Extract the (X, Y) coordinate from the center of the cell holding the provided text.  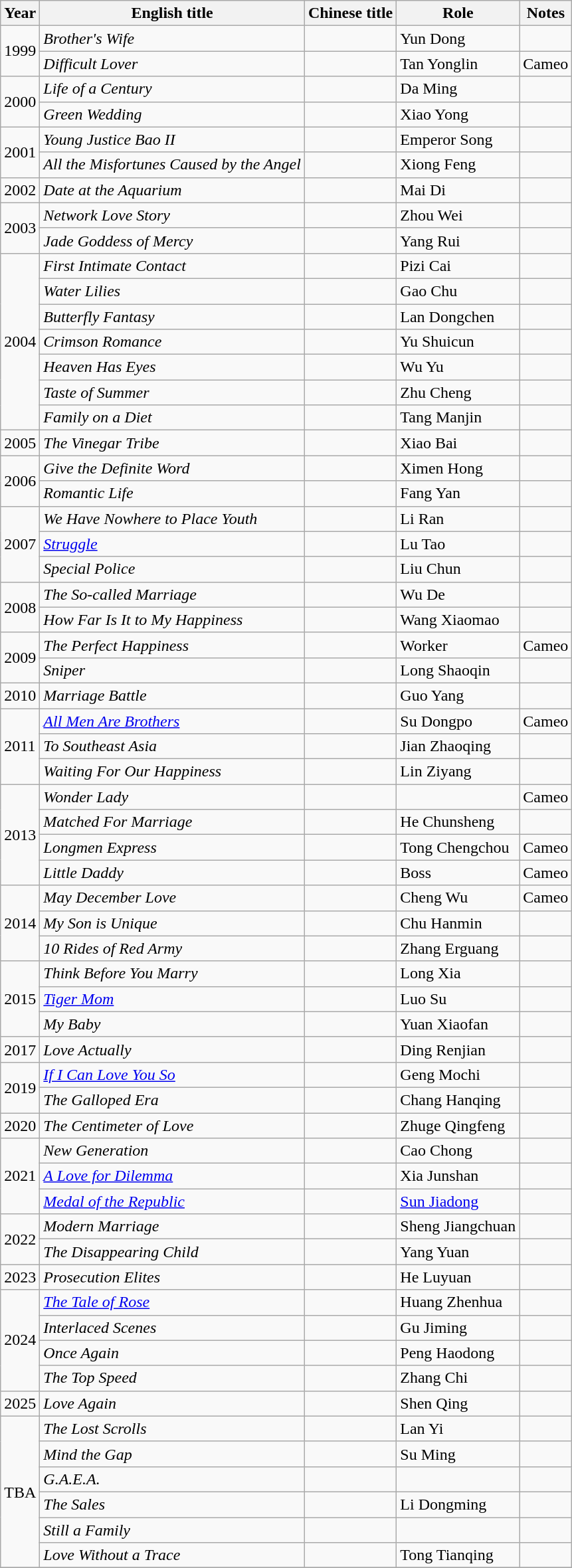
Geng Mochi (458, 1075)
All Men Are Brothers (173, 721)
Jade Goddess of Mercy (173, 240)
Role (458, 13)
2020 (20, 1126)
Interlaced Scenes (173, 1328)
2003 (20, 228)
The Vinegar Tribe (173, 443)
Cheng Wu (458, 898)
2014 (20, 923)
G.A.E.A. (173, 1479)
Think Before You Marry (173, 974)
Longmen Express (173, 847)
Little Daddy (173, 873)
2005 (20, 443)
Xiao Bai (458, 443)
Chang Hanqing (458, 1100)
2009 (20, 657)
Peng Haodong (458, 1353)
My Son is Unique (173, 923)
Lu Tao (458, 544)
Long Xia (458, 974)
Wonder Lady (173, 797)
The So-called Marriage (173, 594)
Love Again (173, 1403)
First Intimate Contact (173, 266)
2013 (20, 835)
2021 (20, 1176)
2002 (20, 190)
Da Ming (458, 89)
Yun Dong (458, 39)
10 Rides of Red Army (173, 948)
Date at the Aquarium (173, 190)
How Far Is It to My Happiness (173, 620)
Yu Shuicun (458, 342)
Zhang Erguang (458, 948)
Wang Xiaomao (458, 620)
Fang Yan (458, 493)
Year (20, 13)
Butterfly Fantasy (173, 317)
Romantic Life (173, 493)
Boss (458, 873)
1999 (20, 51)
2011 (20, 746)
May December Love (173, 898)
Jian Zhaoqing (458, 746)
Tiger Mom (173, 999)
Xia Junshan (458, 1176)
Life of a Century (173, 89)
Yang Rui (458, 240)
2025 (20, 1403)
2008 (20, 607)
Pizi Cai (458, 266)
Zhou Wei (458, 215)
Taste of Summer (173, 392)
2007 (20, 544)
Mai Di (458, 190)
Matched For Marriage (173, 822)
All the Misfortunes Caused by the Angel (173, 165)
Su Ming (458, 1454)
Emperor Song (458, 139)
2004 (20, 341)
Mind the Gap (173, 1454)
Chu Hanmin (458, 923)
2006 (20, 481)
Struggle (173, 544)
A Love for Dilemma (173, 1176)
Guo Yang (458, 695)
Medal of the Republic (173, 1201)
Sun Jiadong (458, 1201)
2022 (20, 1239)
The Top Speed (173, 1378)
Gao Chu (458, 291)
Difficult Lover (173, 64)
2015 (20, 999)
Long Shaoqin (458, 670)
Liu Chun (458, 569)
Tang Manjin (458, 418)
Love Without a Trace (173, 1555)
Tong Tianqing (458, 1555)
Notes (546, 13)
Give the Definite Word (173, 468)
Tan Yonglin (458, 64)
Family on a Diet (173, 418)
Ximen Hong (458, 468)
Xiao Yong (458, 114)
Sheng Jiangchuan (458, 1227)
Chinese title (350, 13)
He Chunsheng (458, 822)
Gu Jiming (458, 1328)
Lan Yi (458, 1429)
Zhu Cheng (458, 392)
Yuan Xiaofan (458, 1024)
The Lost Scrolls (173, 1429)
Li Dongming (458, 1504)
He Luyuan (458, 1277)
Wu Yu (458, 367)
Sniper (173, 670)
To Southeast Asia (173, 746)
Once Again (173, 1353)
Still a Family (173, 1529)
Brother's Wife (173, 39)
2010 (20, 695)
2019 (20, 1087)
Special Police (173, 569)
Waiting For Our Happiness (173, 772)
The Galloped Era (173, 1100)
Young Justice Bao II (173, 139)
Tong Chengchou (458, 847)
The Sales (173, 1504)
My Baby (173, 1024)
2000 (20, 102)
Zhuge Qingfeng (458, 1126)
Green Wedding (173, 114)
Yang Yuan (458, 1252)
Water Lilies (173, 291)
Marriage Battle (173, 695)
Luo Su (458, 999)
2001 (20, 152)
We Have Nowhere to Place Youth (173, 519)
Xiong Feng (458, 165)
Shen Qing (458, 1403)
Huang Zhenhua (458, 1302)
Li Ran (458, 519)
2017 (20, 1049)
Modern Marriage (173, 1227)
Wu De (458, 594)
Network Love Story (173, 215)
Crimson Romance (173, 342)
Prosecution Elites (173, 1277)
Ding Renjian (458, 1049)
2024 (20, 1340)
Su Dongpo (458, 721)
English title (173, 13)
The Tale of Rose (173, 1302)
Cao Chong (458, 1151)
Love Actually (173, 1049)
The Perfect Happiness (173, 645)
The Centimeter of Love (173, 1126)
If I Can Love You So (173, 1075)
Zhang Chi (458, 1378)
TBA (20, 1492)
2023 (20, 1277)
Heaven Has Eyes (173, 367)
New Generation (173, 1151)
Worker (458, 645)
Lan Dongchen (458, 317)
The Disappearing Child (173, 1252)
Lin Ziyang (458, 772)
